Determine the [x, y] coordinate at the center of the cell enclosing the given text.  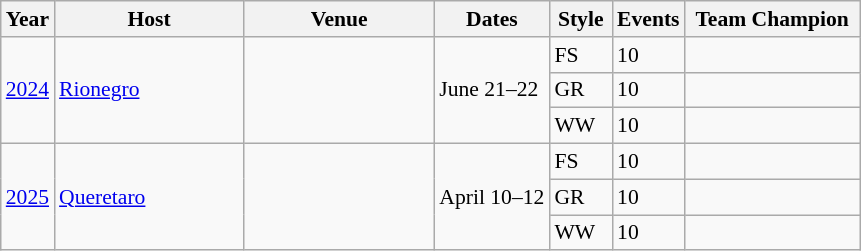
Year [28, 19]
April 10–12 [492, 198]
2025 [28, 198]
Dates [492, 19]
2024 [28, 90]
Style [580, 19]
Rionegro [149, 90]
Venue [339, 19]
Queretaro [149, 198]
Host [149, 19]
Events [648, 19]
June 21–22 [492, 90]
Team Champion [772, 19]
